Scan for the cell matching the given text and deliver its (x, y) coordinate at center. 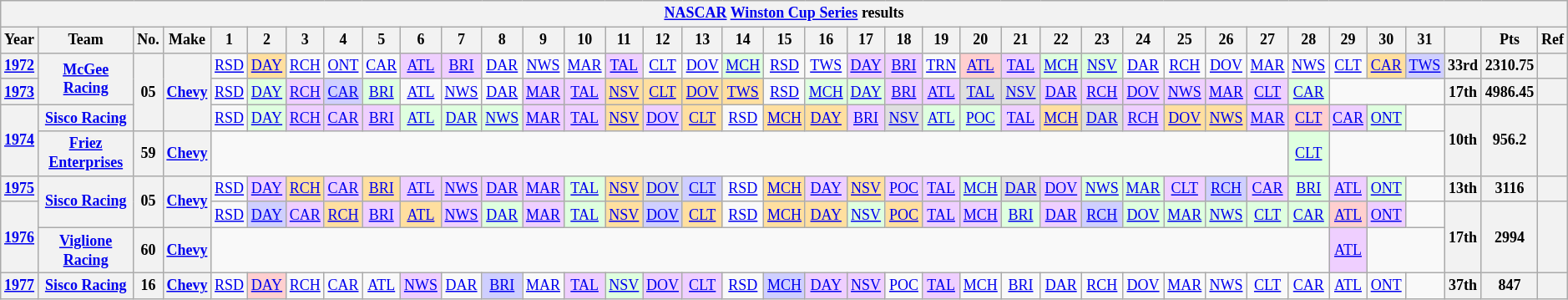
847 (1510, 286)
TRN (942, 65)
Friez Enterprises (85, 154)
6 (421, 40)
10 (584, 40)
4 (343, 40)
1973 (20, 92)
17 (866, 40)
3116 (1510, 189)
12 (663, 40)
1975 (20, 189)
21 (1020, 40)
9 (544, 40)
14 (743, 40)
60 (149, 251)
22 (1061, 40)
37th (1463, 286)
31 (1424, 40)
5 (382, 40)
13 (702, 40)
Ref (1553, 40)
McGee Racing (85, 79)
59 (149, 154)
29 (1348, 40)
33rd (1463, 65)
Team (85, 40)
24 (1143, 40)
Year (20, 40)
4986.45 (1510, 92)
8 (503, 40)
1977 (20, 286)
No. (149, 40)
10th (1463, 140)
26 (1227, 40)
15 (785, 40)
NASCAR Winston Cup Series results (784, 13)
3 (305, 40)
Make (187, 40)
18 (903, 40)
19 (942, 40)
1974 (20, 140)
2310.75 (1510, 65)
11 (625, 40)
28 (1309, 40)
2 (266, 40)
30 (1386, 40)
956.2 (1510, 140)
7 (461, 40)
1976 (20, 237)
20 (980, 40)
27 (1267, 40)
2994 (1510, 237)
1 (230, 40)
23 (1102, 40)
25 (1185, 40)
13th (1463, 189)
Viglione Racing (85, 251)
Pts (1510, 40)
1972 (20, 65)
